For the text-containing cell, return its midpoint in [X, Y] coordinate format. 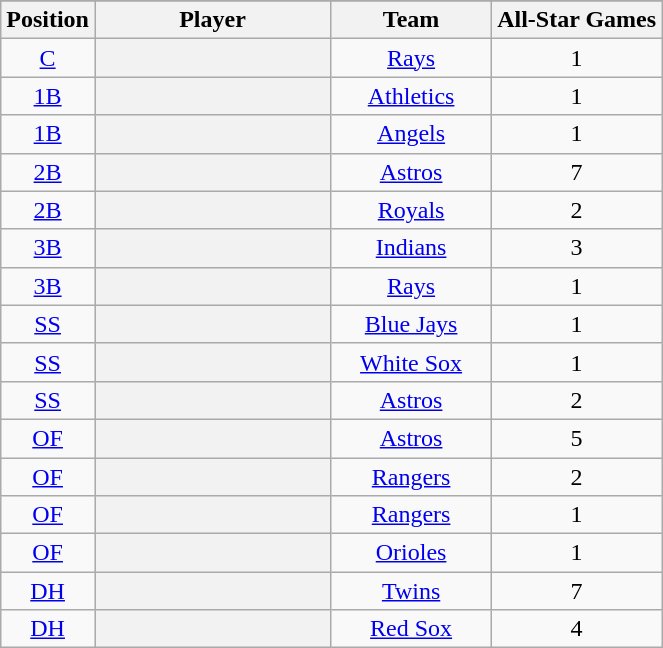
3 [577, 248]
5 [577, 438]
All-Star Games [577, 20]
4 [577, 629]
White Sox [412, 362]
Team [412, 20]
Royals [412, 210]
Athletics [412, 96]
C [48, 58]
Angels [412, 134]
Position [48, 20]
Indians [412, 248]
Twins [412, 591]
Red Sox [412, 629]
Orioles [412, 553]
Player [212, 20]
Blue Jays [412, 324]
